Extract the [X, Y] coordinate from the center of the cell holding the provided text.  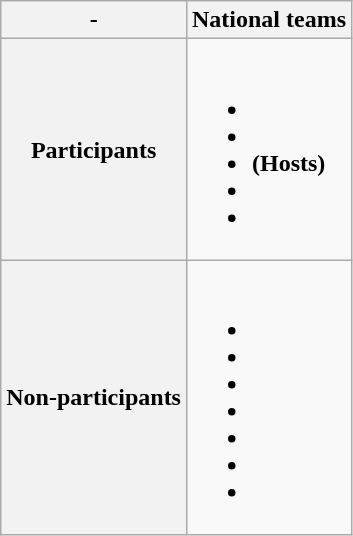
- [94, 20]
Participants [94, 150]
Non-participants [94, 398]
National teams [268, 20]
(Hosts) [268, 150]
